For the text-containing cell, return its midpoint in (x, y) coordinate format. 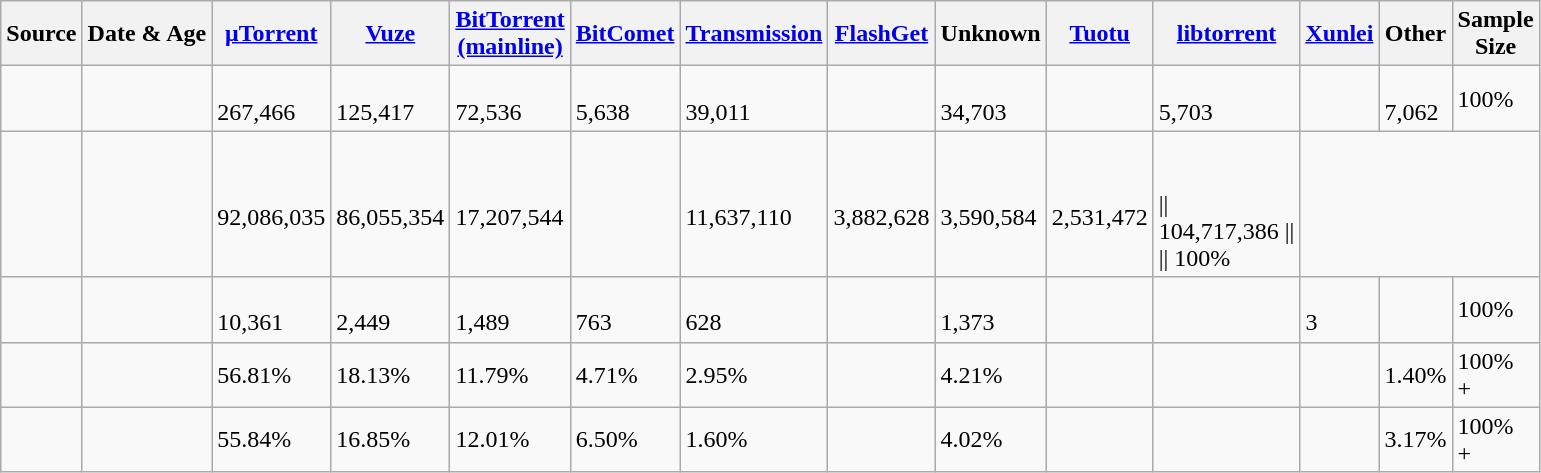
1.60% (754, 440)
SampleSize (1496, 34)
Vuze (390, 34)
FlashGet (882, 34)
Xunlei (1340, 34)
Date & Age (147, 34)
5,703 (1226, 98)
Unknown (990, 34)
55.84% (272, 440)
BitComet (625, 34)
5,638 (625, 98)
2,449 (390, 310)
3,590,584 (990, 204)
72,536 (510, 98)
628 (754, 310)
7,062 (1416, 98)
17,207,544 (510, 204)
2,531,472 (1100, 204)
|| 104,717,386 || || 100% (1226, 204)
11,637,110 (754, 204)
Tuotu (1100, 34)
3,882,628 (882, 204)
4.71% (625, 374)
Transmission (754, 34)
39,011 (754, 98)
libtorrent (1226, 34)
1.40% (1416, 374)
11.79% (510, 374)
μTorrent (272, 34)
86,055,354 (390, 204)
125,417 (390, 98)
34,703 (990, 98)
16.85% (390, 440)
763 (625, 310)
1,489 (510, 310)
Other (1416, 34)
18.13% (390, 374)
12.01% (510, 440)
Source (42, 34)
2.95% (754, 374)
1,373 (990, 310)
BitTorrent(mainline) (510, 34)
56.81% (272, 374)
6.50% (625, 440)
267,466 (272, 98)
3 (1340, 310)
4.21% (990, 374)
3.17% (1416, 440)
4.02% (990, 440)
10,361 (272, 310)
92,086,035 (272, 204)
